Output the (x, y) coordinate of the center of the cell containing the given text.  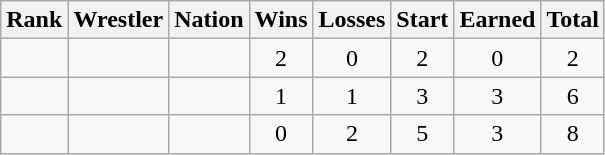
Losses (352, 20)
6 (573, 96)
Wrestler (118, 20)
5 (422, 134)
Start (422, 20)
8 (573, 134)
Total (573, 20)
Wins (281, 20)
Earned (498, 20)
Rank (34, 20)
Nation (209, 20)
